Scan for the cell matching the given text and deliver its (x, y) coordinate at center. 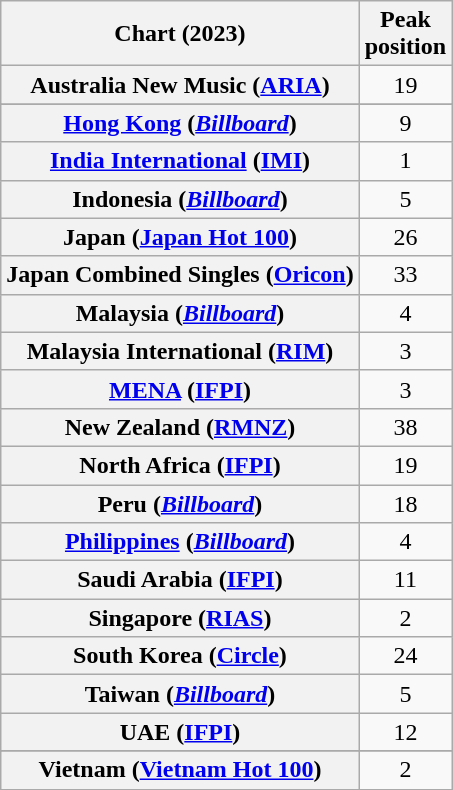
Indonesia (Billboard) (180, 199)
Taiwan (Billboard) (180, 694)
Chart (2023) (180, 34)
11 (405, 580)
Peru (Billboard) (180, 503)
Singapore (RIAS) (180, 618)
26 (405, 237)
New Zealand (RMNZ) (180, 427)
38 (405, 427)
Peakposition (405, 34)
India International (IMI) (180, 161)
Malaysia International (RIM) (180, 351)
South Korea (Circle) (180, 656)
Malaysia (Billboard) (180, 313)
9 (405, 123)
Japan (Japan Hot 100) (180, 237)
Vietnam (Vietnam Hot 100) (180, 770)
Saudi Arabia (IFPI) (180, 580)
24 (405, 656)
North Africa (IFPI) (180, 465)
Hong Kong (Billboard) (180, 123)
Australia New Music (ARIA) (180, 85)
MENA (IFPI) (180, 389)
UAE (IFPI) (180, 732)
Japan Combined Singles (Oricon) (180, 275)
18 (405, 503)
12 (405, 732)
Philippines (Billboard) (180, 542)
1 (405, 161)
33 (405, 275)
